Locate the cell with the specified text and output its (X, Y) center coordinate. 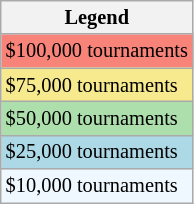
Legend (97, 17)
$50,000 tournaments (97, 118)
$10,000 tournaments (97, 186)
$25,000 tournaments (97, 152)
$100,000 tournaments (97, 51)
$75,000 tournaments (97, 85)
